Return [x, y] of the center of cell containing provided text 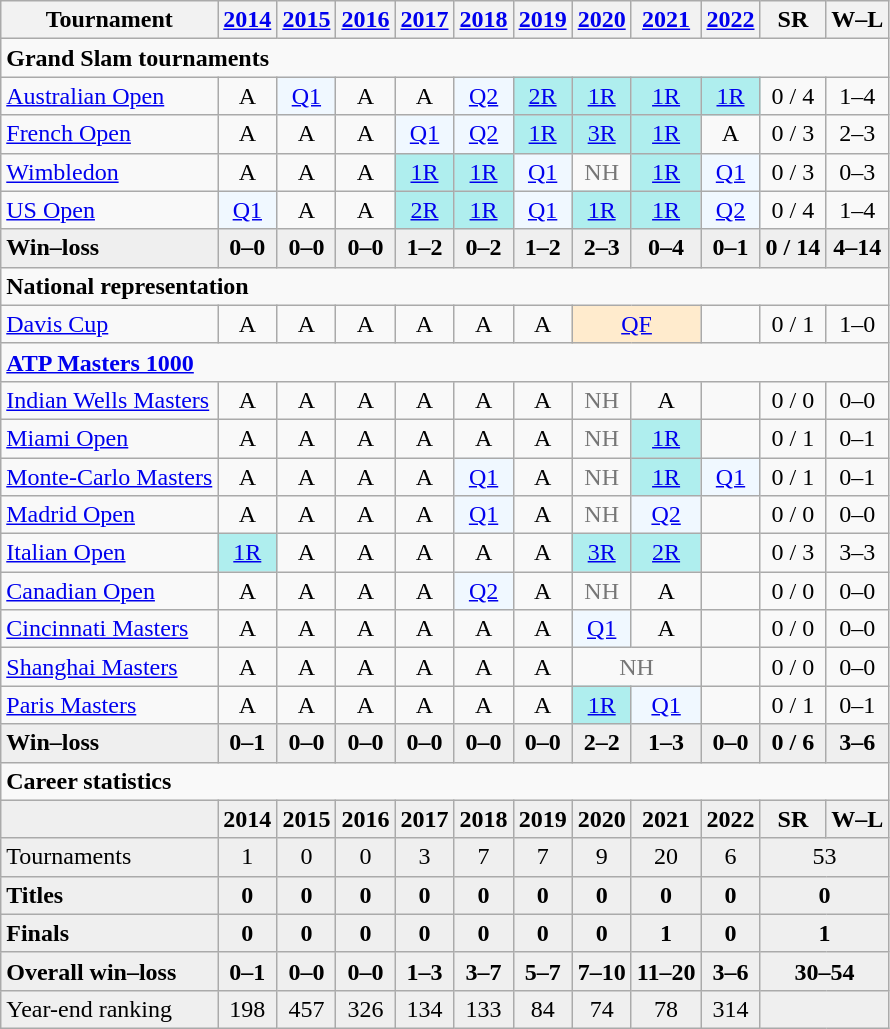
314 [730, 1009]
20 [666, 857]
3 [424, 857]
30–54 [824, 971]
Indian Wells Masters [110, 400]
Year-end ranking [110, 1009]
Miami Open [110, 438]
National representation [445, 286]
53 [824, 857]
French Open [110, 134]
Davis Cup [110, 324]
3–3 [858, 553]
Finals [110, 933]
2–2 [602, 743]
Wimbledon [110, 172]
134 [424, 1009]
4–14 [858, 248]
Canadian Open [110, 591]
74 [602, 1009]
0 / 6 [793, 743]
3–7 [484, 971]
0 / 14 [793, 248]
Career statistics [445, 781]
Grand Slam tournaments [445, 58]
Madrid Open [110, 515]
326 [366, 1009]
Paris Masters [110, 705]
198 [248, 1009]
Titles [110, 895]
0–3 [858, 172]
ATP Masters 1000 [445, 362]
9 [602, 857]
7–10 [602, 971]
Monte-Carlo Masters [110, 477]
US Open [110, 210]
11–20 [666, 971]
1–0 [858, 324]
5–7 [542, 971]
133 [484, 1009]
QF [636, 324]
Cincinnati Masters [110, 629]
457 [306, 1009]
Tournament [110, 20]
78 [666, 1009]
0–2 [484, 248]
Tournaments [110, 857]
0–4 [666, 248]
6 [730, 857]
Australian Open [110, 96]
Shanghai Masters [110, 667]
Italian Open [110, 553]
84 [542, 1009]
Overall win–loss [110, 971]
